Find where the given text appears and provide that cell's center as (x, y) coordinate. 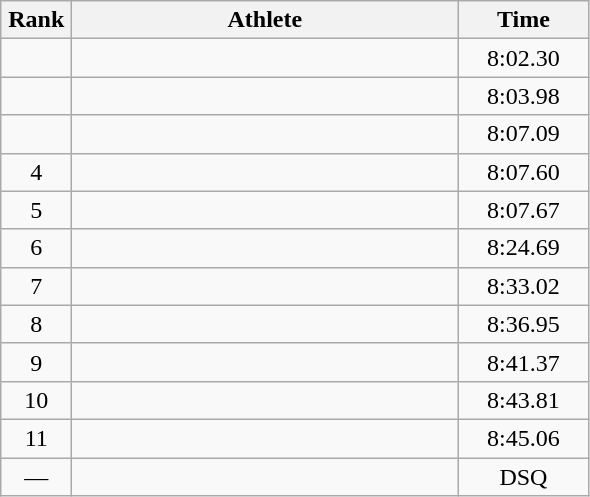
Time (524, 20)
8:03.98 (524, 96)
8:36.95 (524, 324)
6 (36, 248)
Athlete (265, 20)
8:07.09 (524, 134)
4 (36, 172)
8:07.60 (524, 172)
DSQ (524, 477)
11 (36, 438)
— (36, 477)
8 (36, 324)
8:33.02 (524, 286)
9 (36, 362)
8:41.37 (524, 362)
10 (36, 400)
5 (36, 210)
8:43.81 (524, 400)
Rank (36, 20)
7 (36, 286)
8:24.69 (524, 248)
8:02.30 (524, 58)
8:45.06 (524, 438)
8:07.67 (524, 210)
